From the cell containing the given text, extract its center point as [x, y] coordinate. 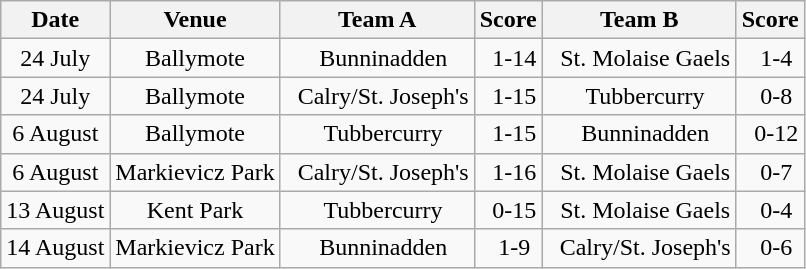
14 August [56, 248]
0-12 [770, 134]
1-16 [508, 172]
0-4 [770, 210]
0-8 [770, 96]
0-7 [770, 172]
Venue [195, 20]
Kent Park [195, 210]
1-9 [508, 248]
13 August [56, 210]
0-6 [770, 248]
1-14 [508, 58]
Team A [377, 20]
Team B [639, 20]
0-15 [508, 210]
Date [56, 20]
1-4 [770, 58]
